Locate the cell with the specified text and output its [x, y] center coordinate. 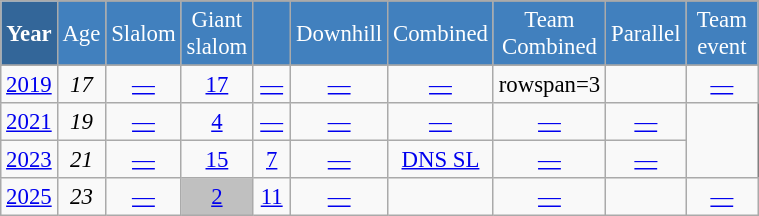
Year [29, 34]
TeamCombined [549, 34]
15 [217, 160]
21 [82, 160]
2025 [29, 197]
Slalom [144, 34]
Downhill [340, 34]
7 [272, 160]
Parallel [646, 34]
11 [272, 197]
19 [82, 122]
2019 [29, 85]
Team event [722, 34]
Age [82, 34]
4 [217, 122]
2023 [29, 160]
23 [82, 197]
2021 [29, 122]
DNS SL [441, 160]
2 [217, 197]
Giantslalom [217, 34]
Combined [441, 34]
rowspan=3 [549, 85]
